Extract the [x, y] coordinate from the center of the cell holding the provided text.  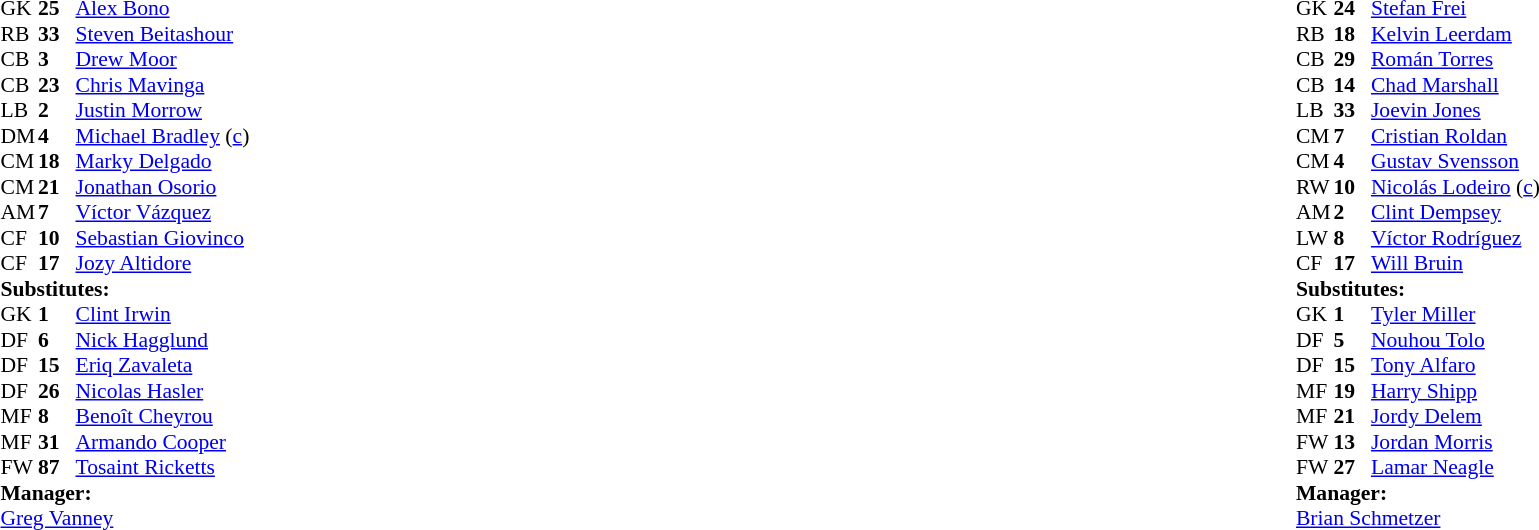
29 [1352, 59]
23 [57, 85]
5 [1352, 340]
Jonathan Osorio [163, 187]
Michael Bradley (c) [163, 136]
26 [57, 391]
Substitutes: [124, 289]
Drew Moor [163, 59]
14 [1352, 85]
Justin Morrow [163, 111]
Nick Hagglund [163, 340]
DM [19, 136]
3 [57, 59]
Steven Beitashour [163, 34]
Chris Mavinga [163, 85]
13 [1352, 442]
31 [57, 442]
Nicolas Hasler [163, 391]
Víctor Vázquez [163, 213]
Manager: [124, 493]
Marky Delgado [163, 161]
RW [1315, 187]
LW [1315, 238]
Clint Irwin [163, 315]
19 [1352, 391]
Eriq Zavaleta [163, 365]
27 [1352, 467]
Tosaint Ricketts [163, 467]
6 [57, 340]
87 [57, 467]
Sebastian Giovinco [163, 238]
Armando Cooper [163, 442]
Jozy Altidore [163, 263]
Benoît Cheyrou [163, 417]
